Return (X, Y) of the center of cell containing provided text 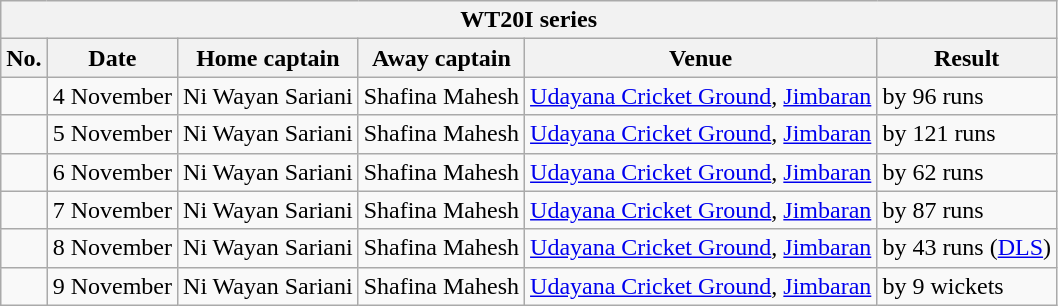
Venue (701, 58)
Home captain (268, 58)
by 96 runs (967, 96)
No. (24, 58)
7 November (112, 210)
by 121 runs (967, 134)
4 November (112, 96)
Date (112, 58)
Away captain (441, 58)
9 November (112, 286)
WT20I series (529, 20)
by 9 wickets (967, 286)
by 62 runs (967, 172)
by 87 runs (967, 210)
Result (967, 58)
8 November (112, 248)
by 43 runs (DLS) (967, 248)
5 November (112, 134)
6 November (112, 172)
